Return [x, y] of the center of cell containing provided text 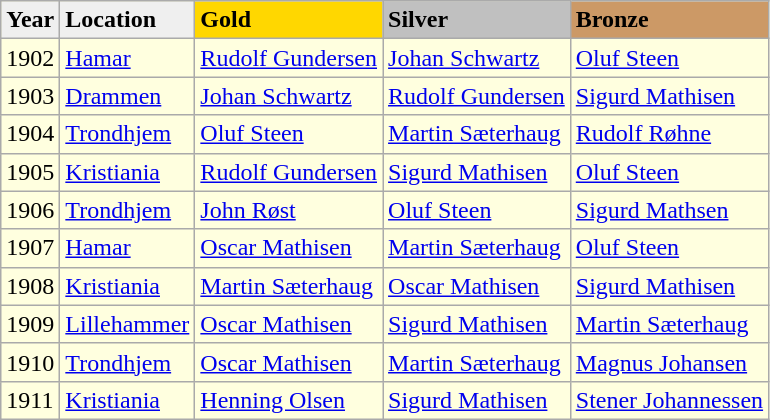
Year [30, 20]
Magnus Johansen [669, 362]
Henning Olsen [289, 400]
Silver [477, 20]
Stener Johannessen [669, 400]
1903 [30, 96]
1909 [30, 324]
1908 [30, 286]
1902 [30, 58]
Gold [289, 20]
Lillehammer [128, 324]
Drammen [128, 96]
1905 [30, 172]
1911 [30, 400]
Bronze [669, 20]
1907 [30, 248]
1910 [30, 362]
1906 [30, 210]
Rudolf Røhne [669, 134]
Sigurd Mathsen [669, 210]
Location [128, 20]
1904 [30, 134]
John Røst [289, 210]
